Scan for the cell matching the given text and deliver its [x, y] coordinate at center. 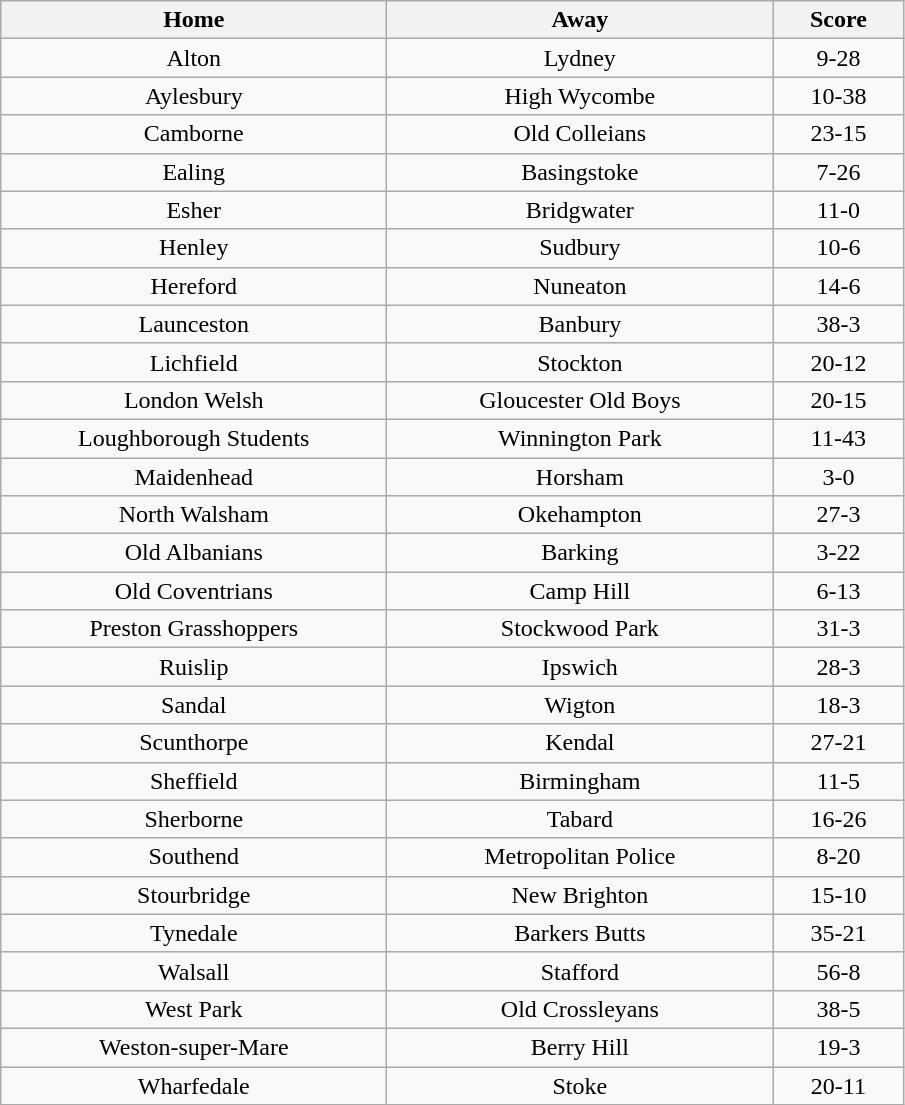
20-11 [838, 1085]
Sudbury [580, 248]
Nuneaton [580, 286]
27-3 [838, 515]
Ealing [194, 172]
Stockton [580, 362]
31-3 [838, 629]
Wharfedale [194, 1085]
Ipswich [580, 667]
15-10 [838, 895]
Banbury [580, 324]
Southend [194, 857]
Metropolitan Police [580, 857]
Alton [194, 58]
Scunthorpe [194, 743]
56-8 [838, 971]
Berry Hill [580, 1047]
Score [838, 20]
Stockwood Park [580, 629]
3-22 [838, 553]
Old Albanians [194, 553]
10-38 [838, 96]
Wigton [580, 705]
Gloucester Old Boys [580, 400]
Launceston [194, 324]
38-5 [838, 1009]
18-3 [838, 705]
Ruislip [194, 667]
Horsham [580, 477]
London Welsh [194, 400]
Home [194, 20]
Old Coventrians [194, 591]
Sheffield [194, 781]
Sandal [194, 705]
8-20 [838, 857]
Weston-super-Mare [194, 1047]
Winnington Park [580, 438]
Camp Hill [580, 591]
27-21 [838, 743]
38-3 [838, 324]
Aylesbury [194, 96]
9-28 [838, 58]
Old Colleians [580, 134]
11-43 [838, 438]
35-21 [838, 933]
Camborne [194, 134]
New Brighton [580, 895]
19-3 [838, 1047]
Kendal [580, 743]
3-0 [838, 477]
7-26 [838, 172]
Tynedale [194, 933]
Tabard [580, 819]
Henley [194, 248]
Stafford [580, 971]
Hereford [194, 286]
Lichfield [194, 362]
Birmingham [580, 781]
Loughborough Students [194, 438]
16-26 [838, 819]
Lydney [580, 58]
11-5 [838, 781]
11-0 [838, 210]
Barkers Butts [580, 933]
Maidenhead [194, 477]
High Wycombe [580, 96]
Barking [580, 553]
14-6 [838, 286]
Okehampton [580, 515]
West Park [194, 1009]
Stoke [580, 1085]
Preston Grasshoppers [194, 629]
20-15 [838, 400]
North Walsham [194, 515]
Away [580, 20]
Sherborne [194, 819]
Esher [194, 210]
Stourbridge [194, 895]
Old Crossleyans [580, 1009]
20-12 [838, 362]
Walsall [194, 971]
10-6 [838, 248]
28-3 [838, 667]
23-15 [838, 134]
6-13 [838, 591]
Bridgwater [580, 210]
Basingstoke [580, 172]
